Output the (X, Y) coordinate of the center of the cell containing the given text.  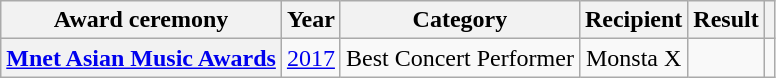
Best Concert Performer (460, 58)
Year (310, 20)
Mnet Asian Music Awards (142, 58)
Category (460, 20)
Result (726, 20)
Recipient (633, 20)
Monsta X (633, 58)
2017 (310, 58)
Award ceremony (142, 20)
